Locate the cell with the specified text and output its (x, y) center coordinate. 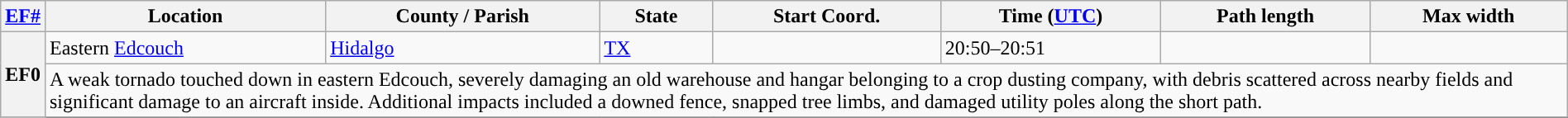
Max width (1469, 17)
Eastern Edcouch (185, 48)
20:50–20:51 (1050, 48)
State (657, 17)
EF# (23, 17)
Location (185, 17)
Hidalgo (463, 48)
EF0 (23, 74)
TX (657, 48)
Time (UTC) (1050, 17)
County / Parish (463, 17)
Path length (1265, 17)
Start Coord. (827, 17)
